Output the [X, Y] coordinate of the center of the cell containing the given text.  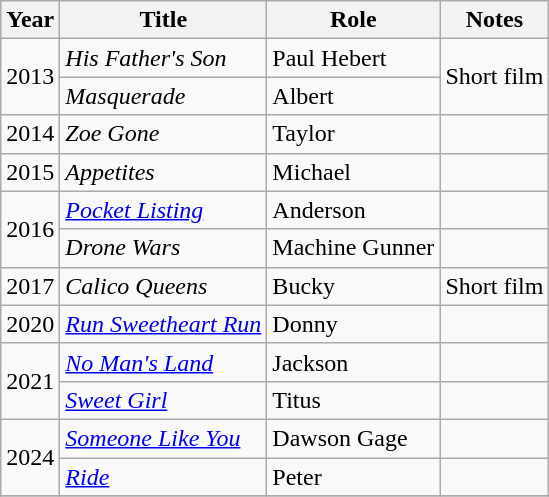
Donny [354, 324]
Title [164, 20]
Someone Like You [164, 438]
His Father's Son [164, 58]
Run Sweetheart Run [164, 324]
2021 [30, 381]
Appetites [164, 172]
Michael [354, 172]
Titus [354, 400]
2024 [30, 457]
Taylor [354, 134]
Zoe Gone [164, 134]
2017 [30, 286]
Paul Hebert [354, 58]
Drone Wars [164, 248]
Bucky [354, 286]
Anderson [354, 210]
Pocket Listing [164, 210]
Calico Queens [164, 286]
Machine Gunner [354, 248]
Peter [354, 477]
Sweet Girl [164, 400]
Albert [354, 96]
Ride [164, 477]
Jackson [354, 362]
Masquerade [164, 96]
2020 [30, 324]
Dawson Gage [354, 438]
2016 [30, 229]
Notes [494, 20]
2013 [30, 77]
Role [354, 20]
2014 [30, 134]
Year [30, 20]
2015 [30, 172]
No Man's Land [164, 362]
